Detect which cell encompasses the target text, then output its [x, y] center coordinate. 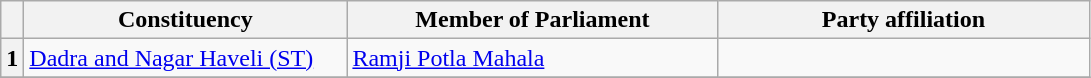
Party affiliation [904, 20]
Constituency [186, 20]
Ramji Potla Mahala [532, 58]
Dadra and Nagar Haveli (ST) [186, 58]
Member of Parliament [532, 20]
1 [12, 58]
